Return the (X, Y) coordinate for the center point of the cell that contains the specified text.  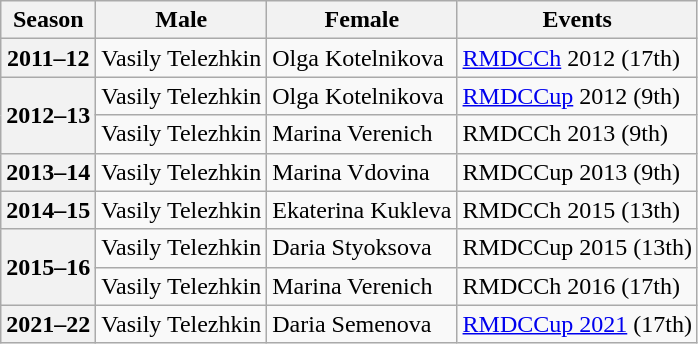
Male (182, 20)
Marina Vdovina (362, 172)
RMDCCup 2015 (13th) (577, 248)
RMDCCh 2013 (9th) (577, 134)
2012–13 (48, 115)
RMDCCup 2012 (9th) (577, 96)
RMDCCh 2015 (13th) (577, 210)
2021–22 (48, 324)
RMDCCup 2021 (17th) (577, 324)
2014–15 (48, 210)
Season (48, 20)
RMDCCh 2012 (17th) (577, 58)
Daria Semenova (362, 324)
Female (362, 20)
2011–12 (48, 58)
Events (577, 20)
Ekaterina Kukleva (362, 210)
Daria Styoksova (362, 248)
2015–16 (48, 267)
RMDCCh 2016 (17th) (577, 286)
RMDCCup 2013 (9th) (577, 172)
2013–14 (48, 172)
